Output the [X, Y] coordinate of the center of the cell containing the given text.  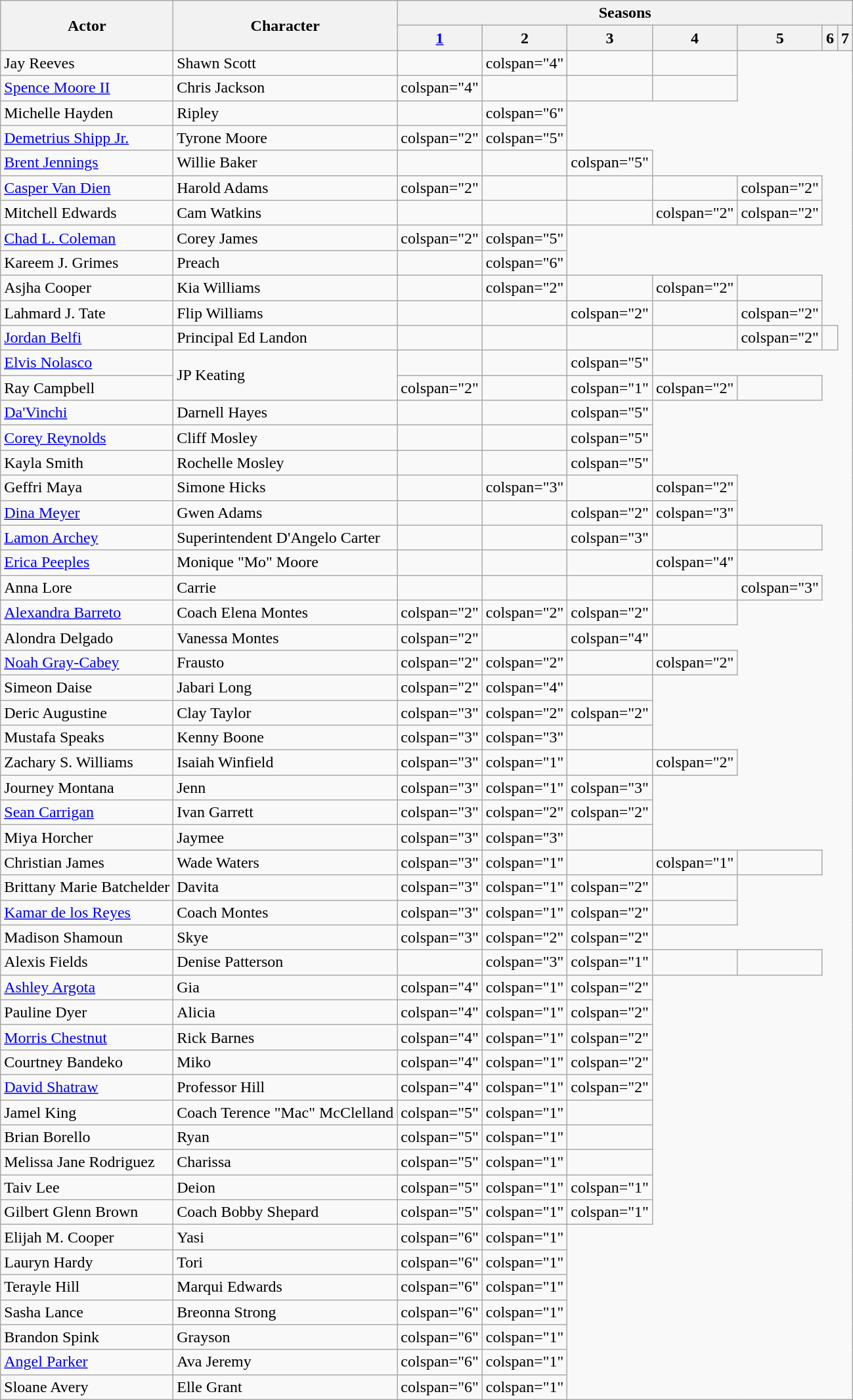
Kareem J. Grimes [87, 263]
Sasha Lance [87, 1312]
Anna Lore [87, 587]
Jabari Long [285, 687]
Elle Grant [285, 1387]
Coach Bobby Shepard [285, 1212]
Ryan [285, 1137]
Vanessa Montes [285, 637]
Terayle Hill [87, 1287]
Coach Montes [285, 912]
Demetrius Shipp Jr. [87, 138]
Alexis Fields [87, 962]
Kamar de los Reyes [87, 912]
Pauline Dyer [87, 1012]
Seasons [625, 13]
Alexandra Barreto [87, 612]
Kenny Boone [285, 738]
Journey Montana [87, 788]
Rochelle Mosley [285, 463]
Simeon Daise [87, 687]
Denise Patterson [285, 962]
Christian James [87, 862]
Yasi [285, 1237]
Miko [285, 1062]
Da'Vinchi [87, 413]
Jamel King [87, 1113]
Gilbert Glenn Brown [87, 1212]
7 [844, 38]
Superintendent D'Angelo Carter [285, 538]
Ava Jeremy [285, 1362]
Isaiah Winfield [285, 763]
Michelle Hayden [87, 113]
Casper Van Dien [87, 188]
Jordan Belfi [87, 338]
Asjha Cooper [87, 287]
Geffri Maya [87, 488]
Jay Reeves [87, 63]
Cam Watkins [285, 213]
Simone Hicks [285, 488]
Spence Moore II [87, 88]
Ray Campbell [87, 388]
Professor Hill [285, 1087]
Coach Terence "Mac" McClelland [285, 1113]
Jenn [285, 788]
Monique "Mo" Moore [285, 562]
Madison Shamoun [87, 937]
Davita [285, 887]
Lamon Archey [87, 538]
Actor [87, 26]
Jaymee [285, 838]
Rick Barnes [285, 1037]
Shawn Scott [285, 63]
Corey James [285, 238]
JP Keating [285, 375]
Flip Williams [285, 313]
Deion [285, 1187]
2 [525, 38]
Brian Borello [87, 1137]
Melissa Jane Rodriguez [87, 1162]
Elvis Nolasco [87, 363]
Sean Carrigan [87, 813]
Courtney Bandeko [87, 1062]
Lauryn Hardy [87, 1262]
1 [440, 38]
Frausto [285, 662]
Mitchell Edwards [87, 213]
Chad L. Coleman [87, 238]
Ashley Argota [87, 987]
Darnell Hayes [285, 413]
Principal Ed Landon [285, 338]
Kayla Smith [87, 463]
Alondra Delgado [87, 637]
Brandon Spink [87, 1337]
Taiv Lee [87, 1187]
Erica Peeples [87, 562]
Deric Augustine [87, 712]
Carrie [285, 587]
6 [830, 38]
Harold Adams [285, 188]
Ripley [285, 113]
Clay Taylor [285, 712]
Gwen Adams [285, 513]
Alicia [285, 1012]
3 [610, 38]
4 [695, 38]
Breonna Strong [285, 1312]
Tori [285, 1262]
Brittany Marie Batchelder [87, 887]
Chris Jackson [285, 88]
Miya Horcher [87, 838]
Preach [285, 263]
Angel Parker [87, 1362]
Gia [285, 987]
Morris Chestnut [87, 1037]
Brent Jennings [87, 163]
Kia Williams [285, 287]
Zachary S. Williams [87, 763]
Marqui Edwards [285, 1287]
Wade Waters [285, 862]
5 [780, 38]
Sloane Avery [87, 1387]
Grayson [285, 1337]
Elijah M. Cooper [87, 1237]
Coach Elena Montes [285, 612]
Cliff Mosley [285, 438]
Charissa [285, 1162]
Lahmard J. Tate [87, 313]
Tyrone Moore [285, 138]
Dina Meyer [87, 513]
David Shatraw [87, 1087]
Willie Baker [285, 163]
Noah Gray-Cabey [87, 662]
Skye [285, 937]
Ivan Garrett [285, 813]
Corey Reynolds [87, 438]
Mustafa Speaks [87, 738]
Character [285, 26]
